Return the [x, y] coordinate for the center point of the cell that contains the specified text.  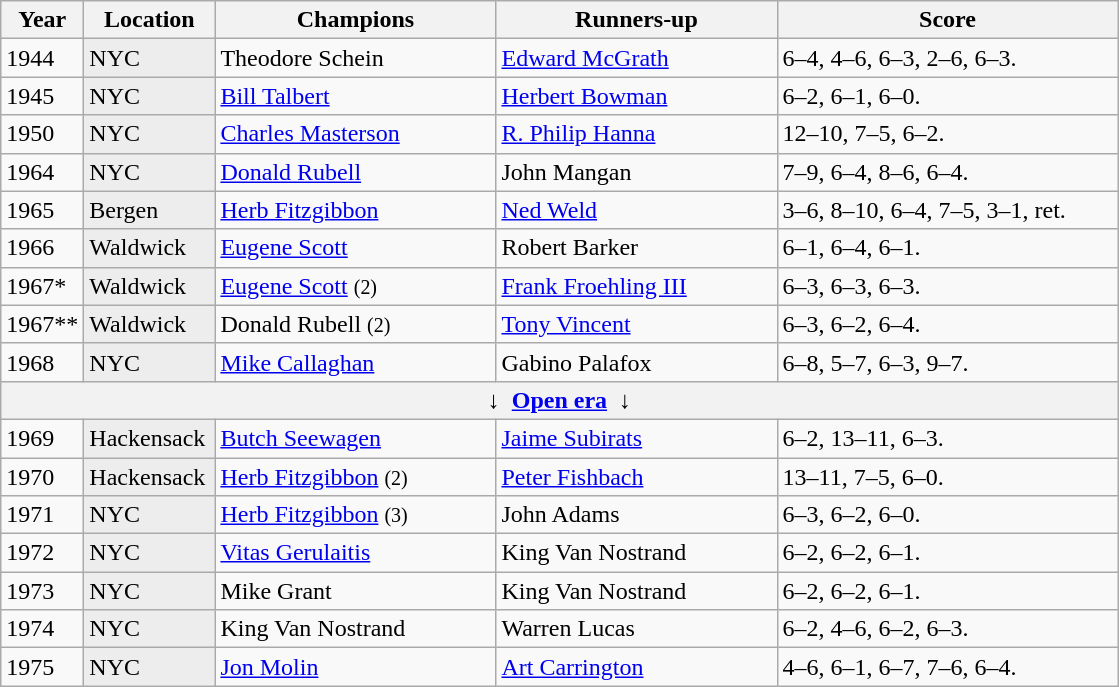
John Adams [636, 515]
3–6, 8–10, 6–4, 7–5, 3–1, ret. [948, 210]
Jaime Subirats [636, 438]
4–6, 6–1, 6–7, 7–6, 6–4. [948, 667]
Jon Molin [356, 667]
Herb Fitzgibbon (2) [356, 477]
Tony Vincent [636, 324]
Warren Lucas [636, 629]
6–2, 6–1, 6–0. [948, 96]
1966 [42, 248]
Art Carrington [636, 667]
1964 [42, 172]
1972 [42, 553]
Eugene Scott (2) [356, 286]
Eugene Scott [356, 248]
↓ Open era ↓ [560, 400]
6–2, 13–11, 6–3. [948, 438]
Year [42, 20]
1970 [42, 477]
1967* [42, 286]
6–3, 6–2, 6–0. [948, 515]
6–4, 4–6, 6–3, 2–6, 6–3. [948, 58]
Donald Rubell (2) [356, 324]
1967** [42, 324]
Herb Fitzgibbon [356, 210]
1973 [42, 591]
6–3, 6–3, 6–3. [948, 286]
12–10, 7–5, 6–2. [948, 134]
R. Philip Hanna [636, 134]
13–11, 7–5, 6–0. [948, 477]
Butch Seewagen [356, 438]
Champions [356, 20]
7–9, 6–4, 8–6, 6–4. [948, 172]
1974 [42, 629]
6–8, 5–7, 6–3, 9–7. [948, 362]
1968 [42, 362]
Peter Fishbach [636, 477]
Ned Weld [636, 210]
Herbert Bowman [636, 96]
1965 [42, 210]
Bergen [150, 210]
1950 [42, 134]
John Mangan [636, 172]
Mike Grant [356, 591]
Bill Talbert [356, 96]
Runners-up [636, 20]
Mike Callaghan [356, 362]
Herb Fitzgibbon (3) [356, 515]
Donald Rubell [356, 172]
Charles Masterson [356, 134]
6–1, 6–4, 6–1. [948, 248]
Score [948, 20]
Theodore Schein [356, 58]
6–3, 6–2, 6–4. [948, 324]
1945 [42, 96]
1944 [42, 58]
6–2, 4–6, 6–2, 6–3. [948, 629]
Gabino Palafox [636, 362]
Vitas Gerulaitis [356, 553]
1969 [42, 438]
Frank Froehling III [636, 286]
Location [150, 20]
Edward McGrath [636, 58]
1975 [42, 667]
Robert Barker [636, 248]
1971 [42, 515]
